Capture the cell that displays the provided text and extract its [x, y] central coordinate. 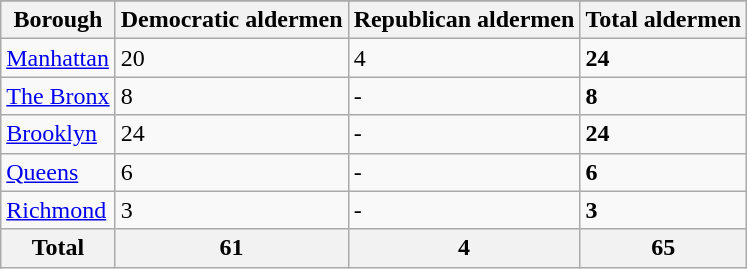
Manhattan [58, 58]
Republican aldermen [464, 20]
61 [232, 248]
Democratic aldermen [232, 20]
Richmond [58, 210]
The Bronx [58, 96]
Brooklyn [58, 134]
65 [664, 248]
Total aldermen [664, 20]
20 [232, 58]
Queens [58, 172]
Total [58, 248]
Borough [58, 20]
